Extract the [X, Y] coordinate from the center of the cell holding the provided text.  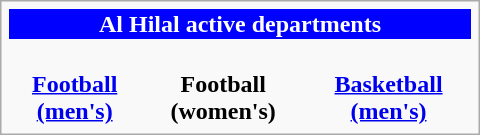
Football(women's) [223, 84]
Basketball(men's) [388, 84]
Football(men's) [74, 84]
Al Hilal active departments [240, 24]
